Scan for the cell matching the given text and deliver its [x, y] coordinate at center. 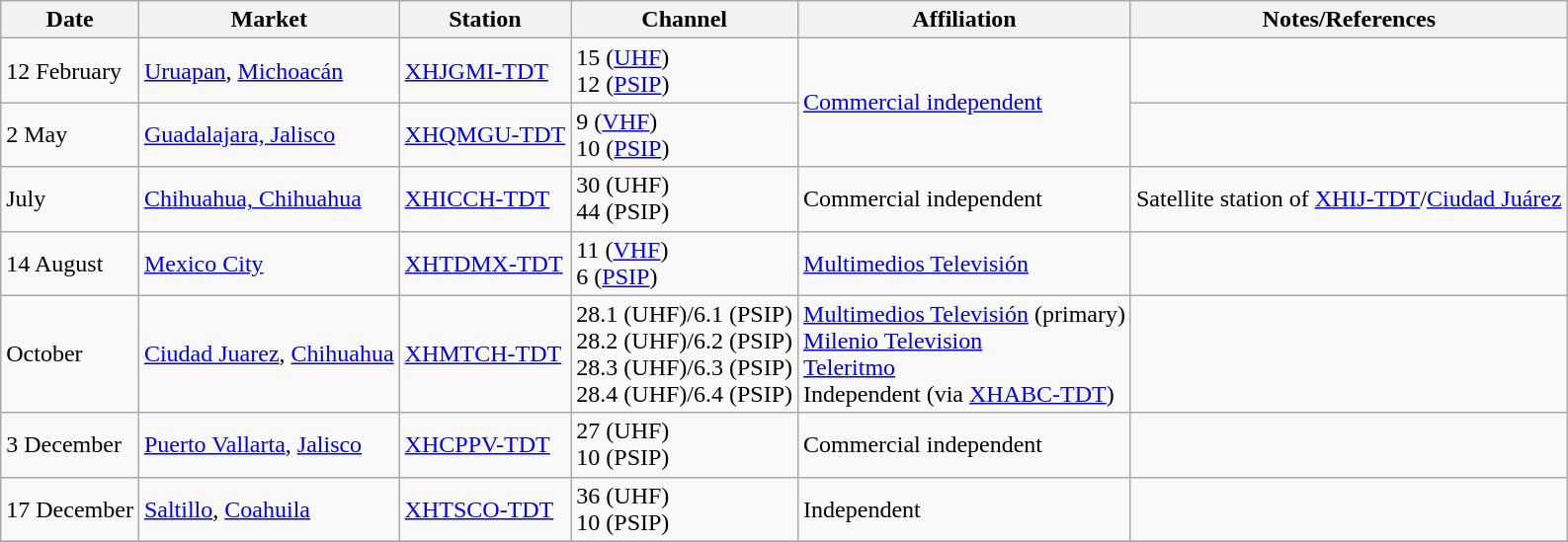
Puerto Vallarta, Jalisco [269, 444]
XHQMGU-TDT [485, 134]
12 February [70, 71]
Independent [964, 509]
15 (UHF) 12 (PSIP) [685, 71]
XHTDMX-TDT [485, 263]
28.1 (UHF)/6.1 (PSIP) 28.2 (UHF)/6.2 (PSIP) 28.3 (UHF)/6.3 (PSIP) 28.4 (UHF)/6.4 (PSIP) [685, 353]
XHTSCO-TDT [485, 509]
14 August [70, 263]
Chihuahua, Chihuahua [269, 199]
Guadalajara, Jalisco [269, 134]
Multimedios Televisión (primary) Milenio Television Teleritmo Independent (via XHABC-TDT) [964, 353]
Date [70, 20]
Notes/References [1349, 20]
9 (VHF) 10 (PSIP) [685, 134]
2 May [70, 134]
Saltillo, Coahuila [269, 509]
17 December [70, 509]
Channel [685, 20]
Affiliation [964, 20]
Market [269, 20]
XHJGMI-TDT [485, 71]
Uruapan, Michoacán [269, 71]
27 (UHF) 10 (PSIP) [685, 444]
XHICCH-TDT [485, 199]
XHCPPV-TDT [485, 444]
XHMTCH-TDT [485, 353]
Satellite station of XHIJ-TDT/Ciudad Juárez [1349, 199]
Mexico City [269, 263]
Ciudad Juarez, Chihuahua [269, 353]
30 (UHF) 44 (PSIP) [685, 199]
11 (VHF) 6 (PSIP) [685, 263]
Station [485, 20]
3 December [70, 444]
36 (UHF) 10 (PSIP) [685, 509]
July [70, 199]
October [70, 353]
Multimedios Televisión [964, 263]
